Determine the [X, Y] coordinate at the center of the cell enclosing the given text.  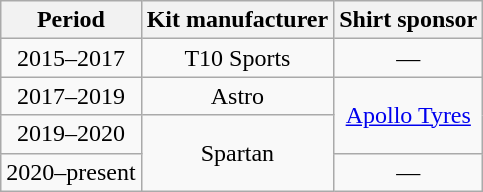
Astro [238, 96]
2017–2019 [71, 96]
T10 Sports [238, 58]
2020–present [71, 172]
2019–2020 [71, 134]
Kit manufacturer [238, 20]
2015–2017 [71, 58]
Apollo Tyres [408, 115]
Shirt sponsor [408, 20]
Spartan [238, 153]
Period [71, 20]
